Provide the (X, Y) coordinate of the cell's center where the given text is located.  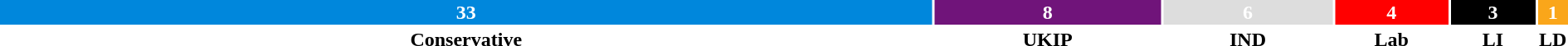
8 (1047, 12)
4 (1391, 12)
6 (1248, 12)
3 (1493, 12)
1 (1553, 12)
33 (466, 12)
